Identify which cell holds the provided text, then report its [X, Y] central coordinate. 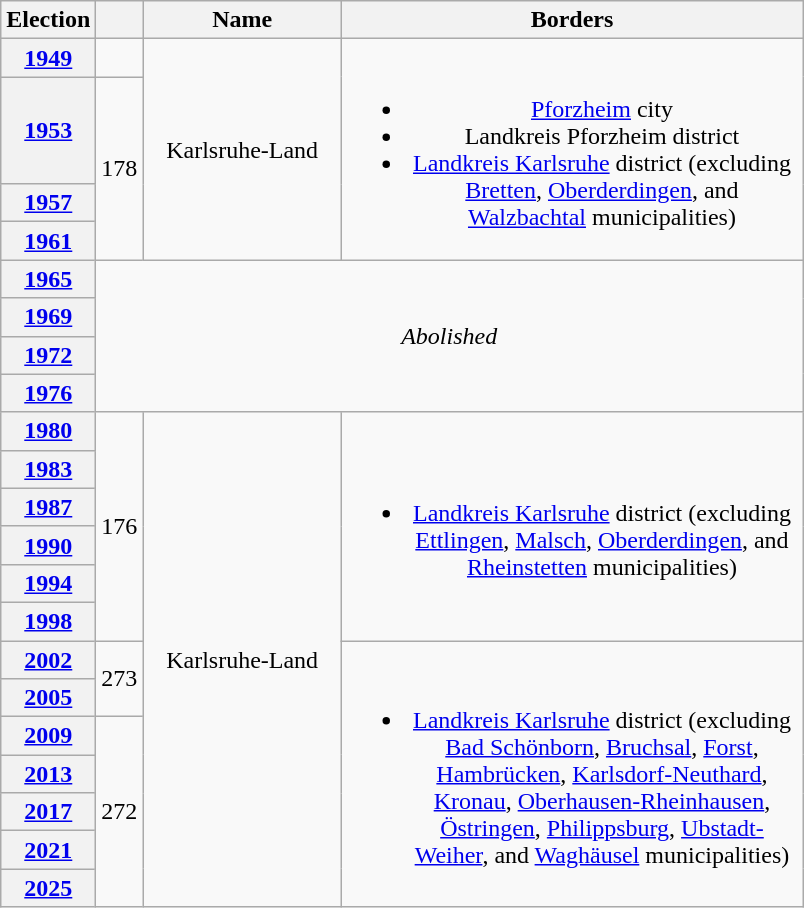
2005 [48, 698]
1983 [48, 469]
178 [120, 168]
1949 [48, 58]
1990 [48, 545]
1965 [48, 279]
1994 [48, 583]
Pforzheim cityLandkreis Pforzheim districtLandkreis Karlsruhe district (excluding Bretten, Oberderdingen, and Walzbachtal municipalities) [572, 150]
2002 [48, 659]
1969 [48, 317]
2021 [48, 850]
1953 [48, 130]
Election [48, 20]
Name [242, 20]
176 [120, 526]
1976 [48, 393]
1957 [48, 203]
1961 [48, 241]
1972 [48, 355]
2013 [48, 774]
2017 [48, 812]
273 [120, 678]
Landkreis Karlsruhe district (excluding Ettlingen, Malsch, Oberderdingen, and Rheinstetten municipalities) [572, 526]
2025 [48, 888]
2009 [48, 736]
Abolished [450, 336]
1998 [48, 621]
1980 [48, 431]
Borders [572, 20]
1987 [48, 507]
272 [120, 812]
